Capture the cell that displays the provided text and extract its (x, y) central coordinate. 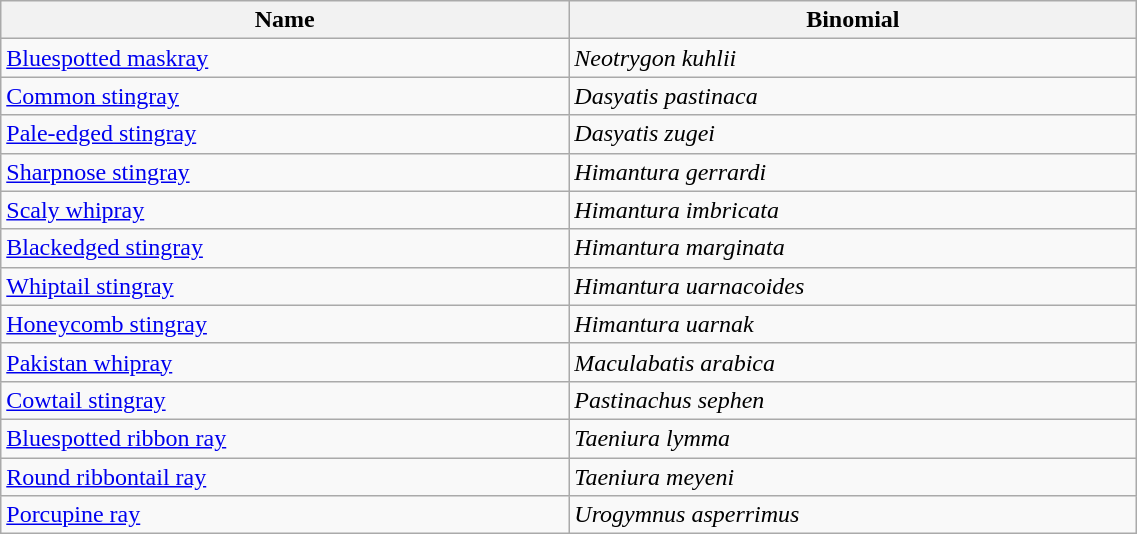
Round ribbontail ray (285, 477)
Common stingray (285, 96)
Urogymnus asperrimus (853, 515)
Pakistan whipray (285, 362)
Porcupine ray (285, 515)
Pale-edged stingray (285, 134)
Himantura uarnacoides (853, 286)
Bluespotted maskray (285, 58)
Whiptail stingray (285, 286)
Himantura marginata (853, 248)
Blackedged stingray (285, 248)
Taeniura lymma (853, 438)
Name (285, 20)
Maculabatis arabica (853, 362)
Himantura uarnak (853, 324)
Cowtail stingray (285, 400)
Himantura imbricata (853, 210)
Taeniura meyeni (853, 477)
Bluespotted ribbon ray (285, 438)
Binomial (853, 20)
Dasyatis zugei (853, 134)
Honeycomb stingray (285, 324)
Neotrygon kuhlii (853, 58)
Himantura gerrardi (853, 172)
Dasyatis pastinaca (853, 96)
Pastinachus sephen (853, 400)
Sharpnose stingray (285, 172)
Scaly whipray (285, 210)
